Output the [X, Y] coordinate of the center of the cell containing the given text.  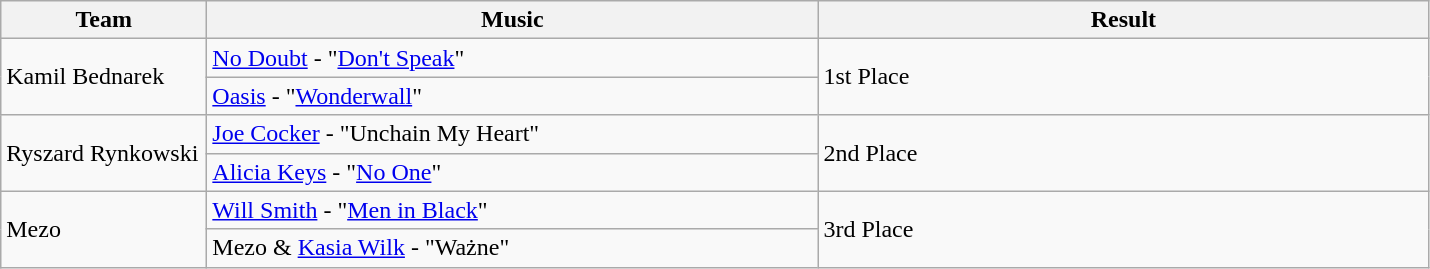
Kamil Bednarek [104, 77]
Music [512, 20]
3rd Place [1124, 229]
2nd Place [1124, 153]
1st Place [1124, 77]
Ryszard Rynkowski [104, 153]
Joe Cocker - "Unchain My Heart" [512, 134]
Oasis - "Wonderwall" [512, 96]
Mezo [104, 229]
Result [1124, 20]
Alicia Keys - "No One" [512, 172]
Team [104, 20]
Mezo & Kasia Wilk - "Ważne" [512, 248]
Will Smith - "Men in Black" [512, 210]
No Doubt - "Don't Speak" [512, 58]
